Scan for the cell matching the given text and deliver its (X, Y) coordinate at center. 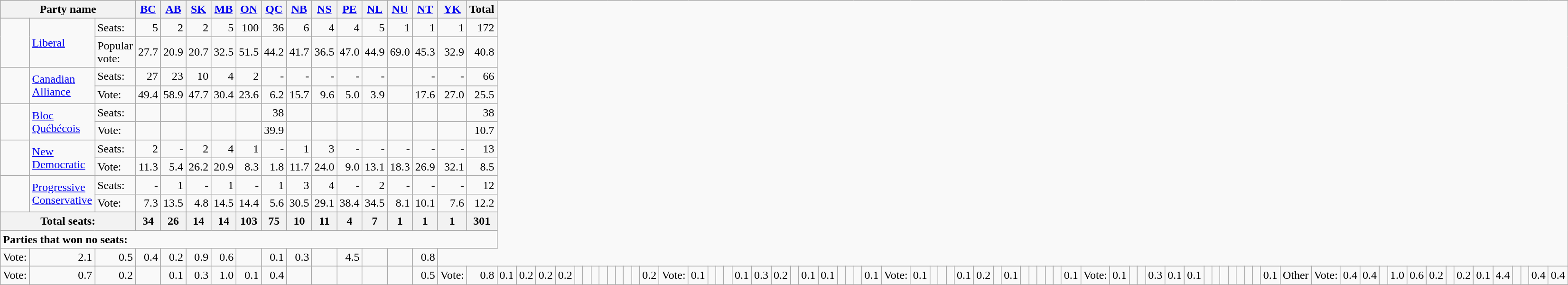
58.9 (174, 95)
41.7 (299, 52)
8.3 (249, 167)
PE (349, 9)
5.6 (274, 203)
9.6 (325, 95)
3.9 (375, 95)
17.6 (425, 95)
45.3 (425, 52)
47.0 (349, 52)
23 (174, 76)
26 (174, 221)
13.5 (174, 203)
6 (299, 28)
Party name (68, 9)
4.5 (349, 257)
5.4 (174, 167)
100 (249, 28)
Total (482, 9)
1.8 (274, 167)
44.9 (375, 52)
Progressive Conservative (62, 194)
2.1 (62, 257)
4.8 (198, 203)
7 (375, 221)
11.3 (148, 167)
172 (482, 28)
YK (452, 9)
NT (425, 9)
Liberal (62, 43)
18.3 (400, 167)
34 (148, 221)
NS (325, 9)
BC (148, 9)
7.6 (452, 203)
32.9 (452, 52)
8.5 (482, 167)
75 (274, 221)
New Democratic (62, 158)
13.1 (375, 167)
38.4 (349, 203)
12 (482, 185)
Total seats: (68, 221)
11 (325, 221)
40.8 (482, 52)
Canadian Alliance (62, 85)
23.6 (249, 95)
12.2 (482, 203)
0.9 (198, 257)
8.1 (400, 203)
14.4 (249, 203)
39.9 (274, 131)
ON (249, 9)
NB (299, 9)
27.7 (148, 52)
30.5 (299, 203)
30.4 (224, 95)
29.1 (325, 203)
Popular vote: (115, 52)
26.2 (198, 167)
11.7 (299, 167)
10.7 (482, 131)
9.0 (349, 167)
15.7 (299, 95)
Bloc Québécois (62, 122)
13 (482, 149)
36.5 (325, 52)
301 (482, 221)
47.7 (198, 95)
66 (482, 76)
26.9 (425, 167)
103 (249, 221)
32.1 (452, 167)
27.0 (452, 95)
Other (1296, 275)
24.0 (325, 167)
SK (198, 9)
AB (174, 9)
14.5 (224, 203)
10.1 (425, 203)
44.2 (274, 52)
QC (274, 9)
6.2 (274, 95)
32.5 (224, 52)
NU (400, 9)
Parties that won no seats: (249, 239)
36 (274, 28)
25.5 (482, 95)
49.4 (148, 95)
27 (148, 76)
69.0 (400, 52)
NL (375, 9)
20.7 (198, 52)
7.3 (148, 203)
4.4 (1503, 275)
5.0 (349, 95)
51.5 (249, 52)
0.7 (62, 275)
MB (224, 9)
34.5 (375, 203)
